Return [x, y] of the center of cell containing provided text 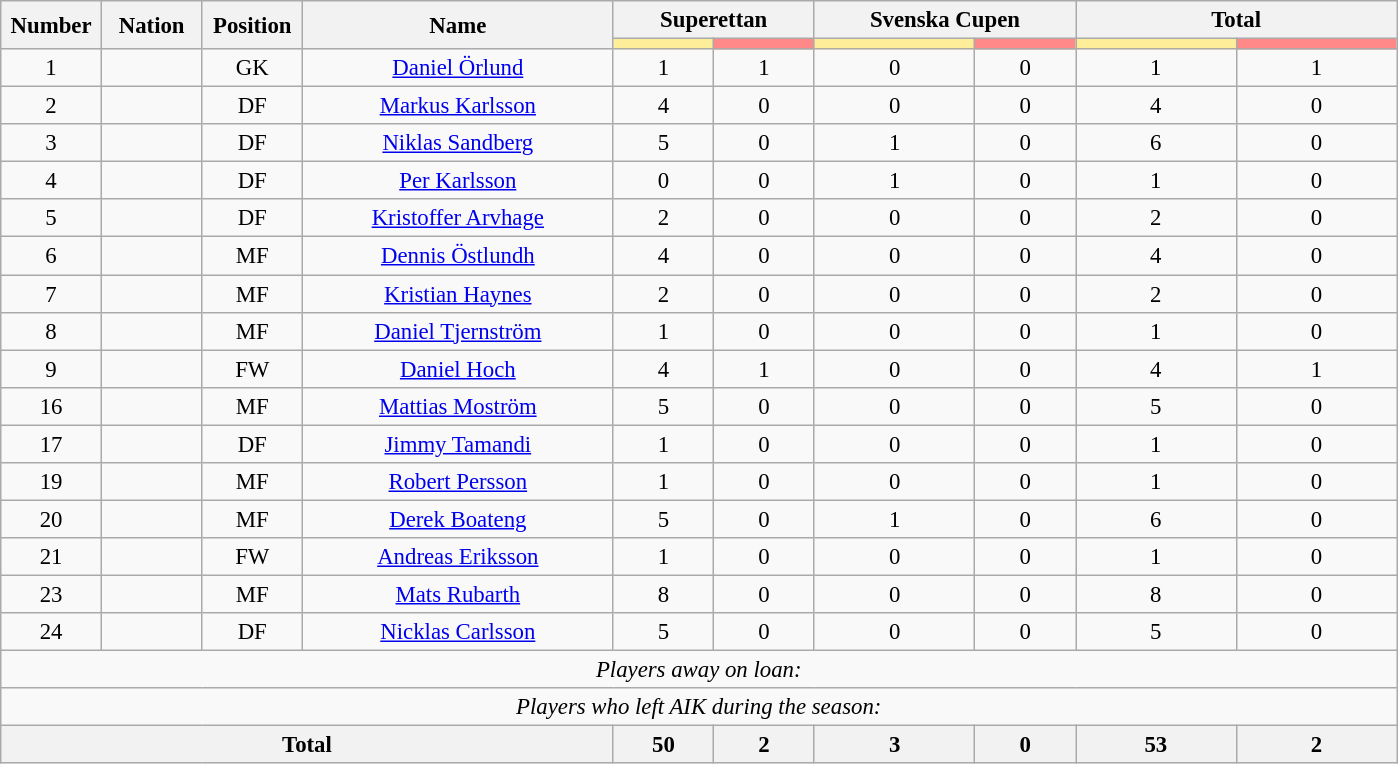
Nicklas Carlsson [458, 632]
GK [252, 68]
Superettan [714, 20]
9 [52, 369]
Andreas Eriksson [458, 557]
23 [52, 594]
Robert Persson [458, 482]
Dennis Östlundh [458, 256]
Svenska Cupen [944, 20]
Name [458, 25]
Niklas Sandberg [458, 143]
Per Karlsson [458, 181]
53 [1156, 745]
7 [52, 294]
Jimmy Tamandi [458, 444]
50 [664, 745]
Mattias Moström [458, 406]
Derek Boateng [458, 519]
Nation [152, 25]
19 [52, 482]
Kristoffer Arvhage [458, 219]
Players who left AIK during the season: [699, 707]
16 [52, 406]
24 [52, 632]
Players away on loan: [699, 670]
Kristian Haynes [458, 294]
Number [52, 25]
Markus Karlsson [458, 106]
Daniel Örlund [458, 68]
Mats Rubarth [458, 594]
Position [252, 25]
Daniel Hoch [458, 369]
21 [52, 557]
20 [52, 519]
Daniel Tjernström [458, 331]
17 [52, 444]
